Output the (x, y) coordinate of the center of the cell containing the given text.  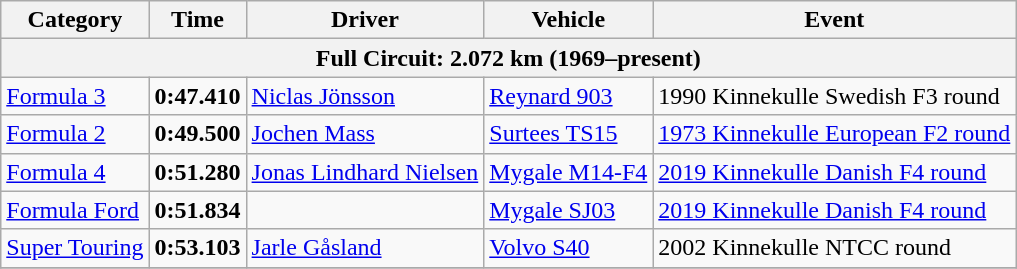
Formula 4 (75, 172)
Mygale SJ03 (568, 210)
Jarle Gåsland (365, 248)
Volvo S40 (568, 248)
Formula Ford (75, 210)
Formula 2 (75, 134)
0:49.500 (198, 134)
Jochen Mass (365, 134)
Reynard 903 (568, 96)
Vehicle (568, 20)
Full Circuit: 2.072 km (1969–present) (508, 58)
Driver (365, 20)
Surtees TS15 (568, 134)
Category (75, 20)
Jonas Lindhard Nielsen (365, 172)
Time (198, 20)
0:51.280 (198, 172)
1973 Kinnekulle European F2 round (834, 134)
Formula 3 (75, 96)
1990 Kinnekulle Swedish F3 round (834, 96)
Event (834, 20)
Super Touring (75, 248)
0:53.103 (198, 248)
2002 Kinnekulle NTCC round (834, 248)
0:51.834 (198, 210)
Niclas Jönsson (365, 96)
0:47.410 (198, 96)
Mygale M14-F4 (568, 172)
